Scan for the cell matching the given text and deliver its [X, Y] coordinate at center. 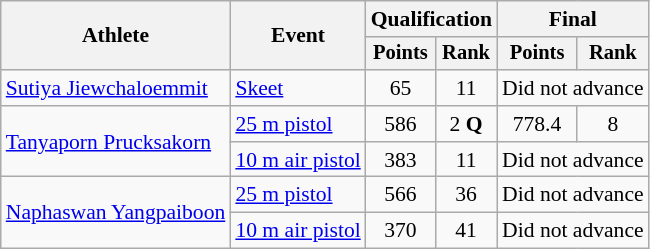
2 Q [466, 124]
Tanyaporn Prucksakorn [116, 142]
383 [400, 160]
Event [298, 36]
Qualification [432, 19]
Athlete [116, 36]
Sutiya Jiewchaloemmit [116, 88]
36 [466, 195]
Final [573, 19]
Naphaswan Yangpaiboon [116, 212]
41 [466, 231]
8 [613, 124]
586 [400, 124]
65 [400, 88]
370 [400, 231]
778.4 [537, 124]
Skeet [298, 88]
566 [400, 195]
